Find where the given text appears and provide that cell's center as (x, y) coordinate. 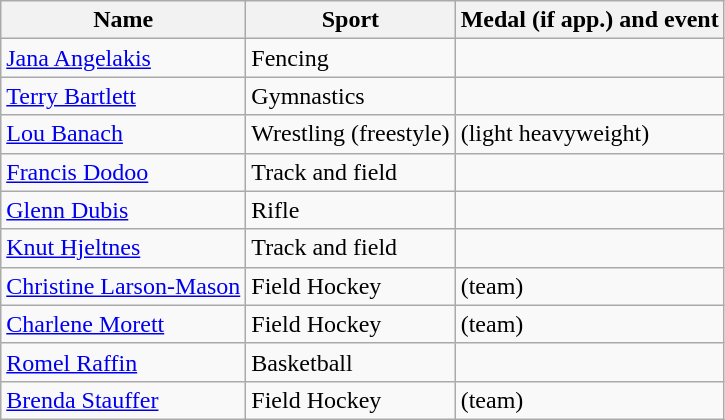
Lou Banach (124, 134)
Francis Dodoo (124, 172)
Charlene Morett (124, 324)
Glenn Dubis (124, 210)
Jana Angelakis (124, 58)
Romel Raffin (124, 362)
Sport (350, 20)
Wrestling (freestyle) (350, 134)
(light heavyweight) (590, 134)
Brenda Stauffer (124, 400)
Terry Bartlett (124, 96)
Gymnastics (350, 96)
Rifle (350, 210)
Knut Hjeltnes (124, 248)
Fencing (350, 58)
Name (124, 20)
Medal (if app.) and event (590, 20)
Basketball (350, 362)
Christine Larson-Mason (124, 286)
